Pinpoint the cell where the given text exists, returning its [X, Y] midpoint coordinate. 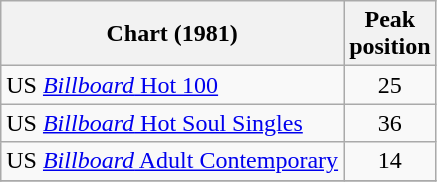
Peakposition [390, 34]
US Billboard Adult Contemporary [172, 161]
25 [390, 85]
36 [390, 123]
14 [390, 161]
US Billboard Hot Soul Singles [172, 123]
US Billboard Hot 100 [172, 85]
Chart (1981) [172, 34]
